Extract the [X, Y] coordinate from the center of the cell holding the provided text.  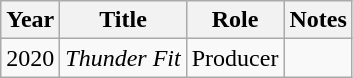
2020 [30, 58]
Year [30, 20]
Thunder Fit [123, 58]
Notes [318, 20]
Role [235, 20]
Producer [235, 58]
Title [123, 20]
